Identify which cell holds the provided text, then report its (x, y) central coordinate. 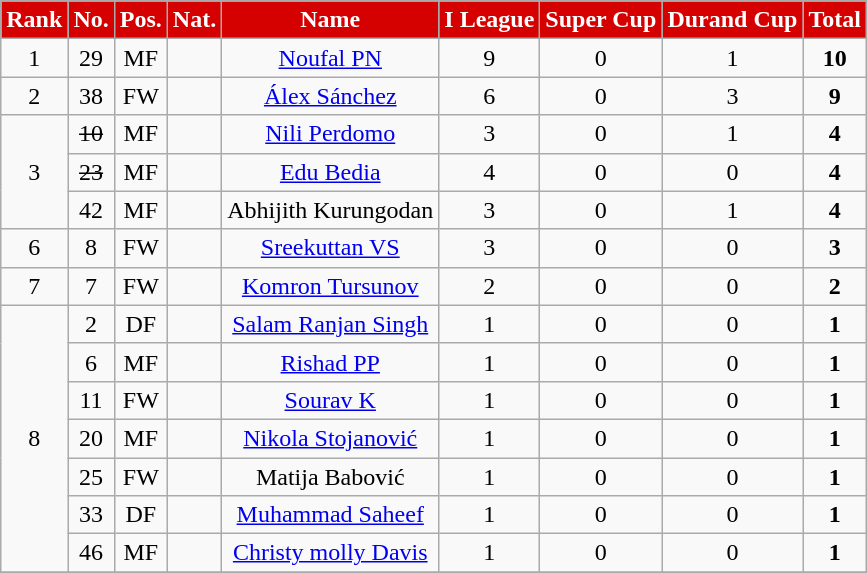
Muhammad Saheef (330, 515)
Name (330, 20)
Nat. (194, 20)
20 (91, 438)
Pos. (140, 20)
Komron Tursunov (330, 286)
Sourav K (330, 400)
42 (91, 210)
Total (835, 20)
46 (91, 553)
29 (91, 58)
Abhijith Kurungodan (330, 210)
23 (91, 172)
Super Cup (601, 20)
25 (91, 477)
Matija Babović (330, 477)
Edu Bedia (330, 172)
Sreekuttan VS (330, 248)
Durand Cup (732, 20)
Christy molly Davis (330, 553)
33 (91, 515)
Rishad PP (330, 362)
Nili Perdomo (330, 134)
Álex Sánchez (330, 96)
11 (91, 400)
Rank (34, 20)
No. (91, 20)
Noufal PN (330, 58)
I League (490, 20)
38 (91, 96)
Salam Ranjan Singh (330, 324)
Nikola Stojanović (330, 438)
